Search for the cell housing the specified text and yield its (X, Y) center coordinate. 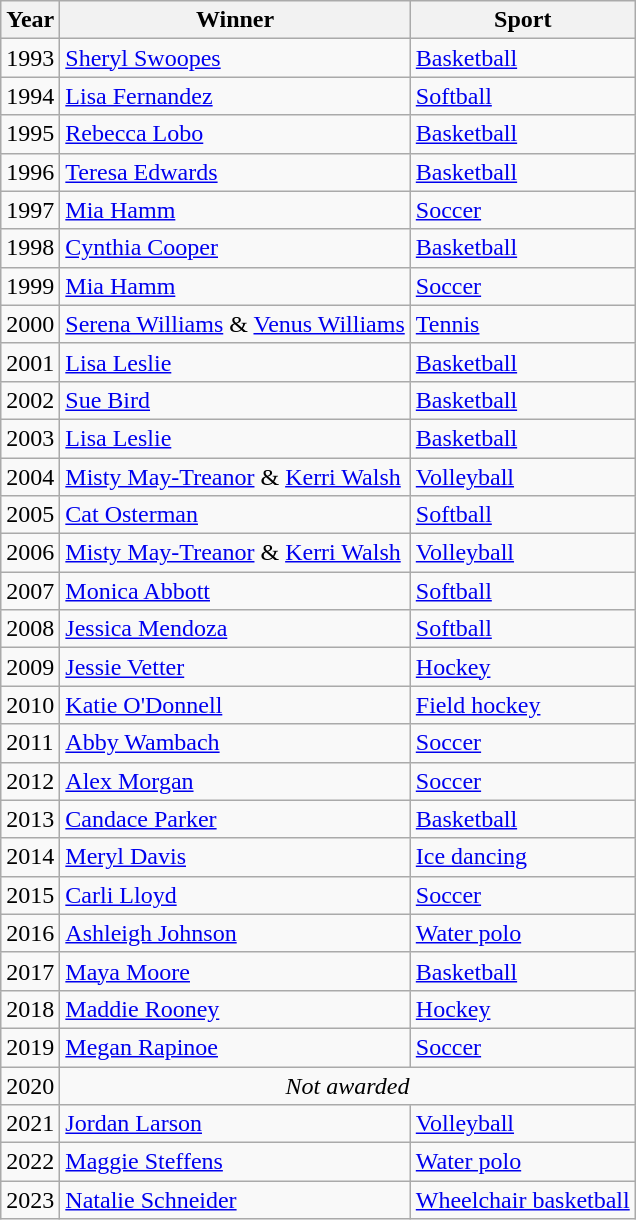
2006 (30, 553)
Teresa Edwards (235, 172)
1993 (30, 58)
Serena Williams & Venus Williams (235, 324)
2020 (30, 1085)
1994 (30, 96)
2010 (30, 705)
2018 (30, 1009)
Tennis (522, 324)
Katie O'Donnell (235, 705)
2019 (30, 1047)
Rebecca Lobo (235, 134)
1996 (30, 172)
Megan Rapinoe (235, 1047)
1997 (30, 210)
2022 (30, 1162)
Winner (235, 20)
Jordan Larson (235, 1124)
2017 (30, 971)
2015 (30, 895)
2000 (30, 324)
2008 (30, 629)
Maddie Rooney (235, 1009)
2004 (30, 477)
Sue Bird (235, 400)
Year (30, 20)
1995 (30, 134)
2016 (30, 933)
Meryl Davis (235, 857)
1998 (30, 248)
Ice dancing (522, 857)
Jessie Vetter (235, 667)
Sheryl Swoopes (235, 58)
Field hockey (522, 705)
2003 (30, 438)
2007 (30, 591)
Jessica Mendoza (235, 629)
Maya Moore (235, 971)
Abby Wambach (235, 743)
Lisa Fernandez (235, 96)
Natalie Schneider (235, 1200)
2009 (30, 667)
Maggie Steffens (235, 1162)
2012 (30, 781)
2011 (30, 743)
Wheelchair basketball (522, 1200)
2023 (30, 1200)
Cat Osterman (235, 515)
2001 (30, 362)
2005 (30, 515)
Alex Morgan (235, 781)
Candace Parker (235, 819)
2021 (30, 1124)
2014 (30, 857)
Sport (522, 20)
Monica Abbott (235, 591)
2013 (30, 819)
Not awarded (348, 1085)
Carli Lloyd (235, 895)
Cynthia Cooper (235, 248)
Ashleigh Johnson (235, 933)
1999 (30, 286)
2002 (30, 400)
